Locate the cell with the specified text and output its (X, Y) center coordinate. 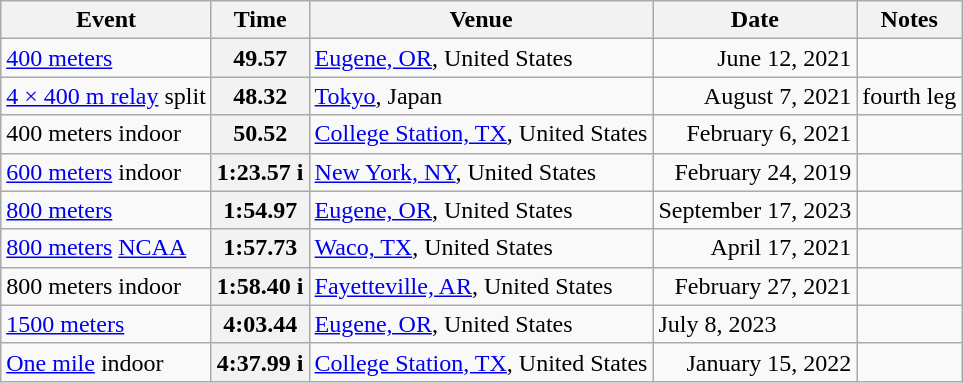
April 17, 2021 (755, 248)
800 meters indoor (106, 286)
February 27, 2021 (755, 286)
400 meters indoor (106, 134)
August 7, 2021 (755, 96)
49.57 (260, 58)
4:37.99 i (260, 362)
Time (260, 20)
Waco, TX, United States (481, 248)
1:23.57 i (260, 172)
600 meters indoor (106, 172)
January 15, 2022 (755, 362)
Fayetteville, AR, United States (481, 286)
1:57.73 (260, 248)
Notes (910, 20)
400 meters (106, 58)
Event (106, 20)
50.52 (260, 134)
48.32 (260, 96)
1:54.97 (260, 210)
New York, NY, United States (481, 172)
September 17, 2023 (755, 210)
July 8, 2023 (755, 324)
4 × 400 m relay split (106, 96)
4:03.44 (260, 324)
Venue (481, 20)
800 meters NCAA (106, 248)
fourth leg (910, 96)
June 12, 2021 (755, 58)
Date (755, 20)
February 6, 2021 (755, 134)
Tokyo, Japan (481, 96)
800 meters (106, 210)
One mile indoor (106, 362)
February 24, 2019 (755, 172)
1:58.40 i (260, 286)
1500 meters (106, 324)
